Return (X, Y) of the center of cell containing provided text 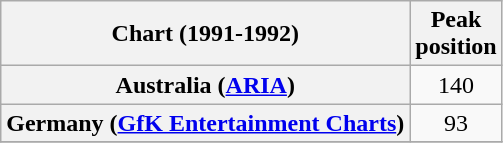
93 (456, 123)
140 (456, 85)
Chart (1991-1992) (206, 34)
Germany (GfK Entertainment Charts) (206, 123)
Peakposition (456, 34)
Australia (ARIA) (206, 85)
